Return the (X, Y) coordinate for the center point of the cell that contains the specified text.  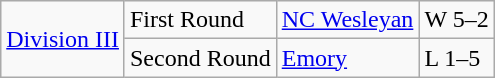
Second Round (200, 58)
Division III (63, 39)
L 1–5 (456, 58)
W 5–2 (456, 20)
NC Wesleyan (348, 20)
First Round (200, 20)
Emory (348, 58)
